Identify which cell holds the provided text, then report its [x, y] central coordinate. 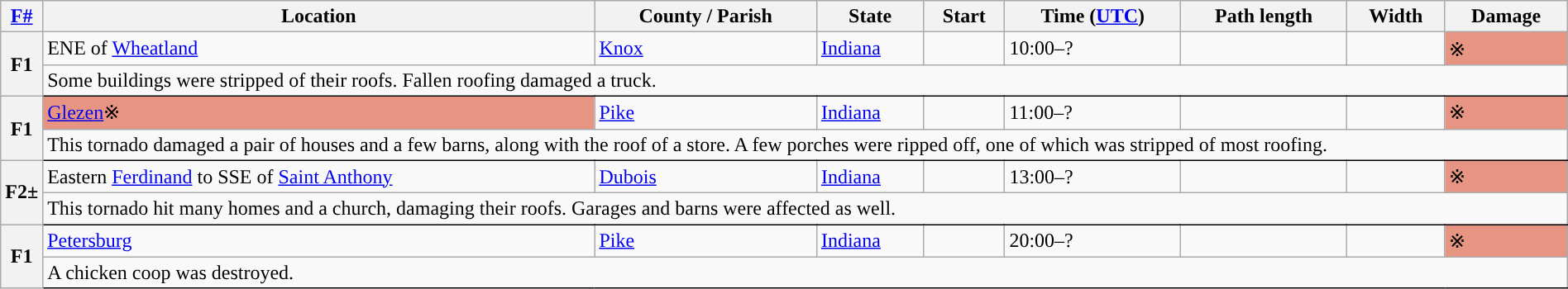
Some buildings were stripped of their roofs. Fallen roofing damaged a truck. [806, 80]
ENE of Wheatland [319, 49]
Start [964, 17]
Petersburg [319, 241]
County / Parish [706, 17]
This tornado hit many homes and a church, damaging their roofs. Garages and barns were affected as well. [806, 209]
13:00–? [1093, 177]
Knox [706, 49]
F# [22, 17]
Location [319, 17]
Eastern Ferdinand to SSE of Saint Anthony [319, 177]
Width [1396, 17]
Damage [1506, 17]
Time (UTC) [1093, 17]
Path length [1264, 17]
A chicken coop was destroyed. [806, 272]
20:00–? [1093, 241]
Glezen※ [319, 112]
State [870, 17]
F2± [22, 192]
10:00–? [1093, 49]
Dubois [706, 177]
11:00–? [1093, 112]
